Return [x, y] of the center of cell containing provided text 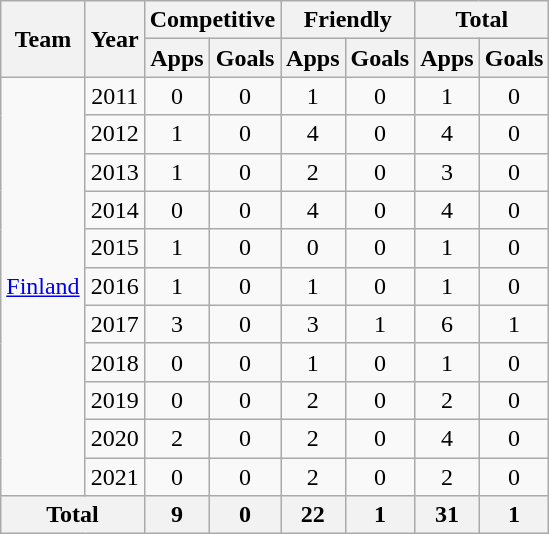
Team [43, 39]
2020 [114, 438]
2016 [114, 286]
6 [447, 324]
2017 [114, 324]
2012 [114, 134]
2013 [114, 172]
2011 [114, 96]
Year [114, 39]
Competitive [212, 20]
9 [176, 515]
2019 [114, 400]
31 [447, 515]
2015 [114, 248]
2014 [114, 210]
2018 [114, 362]
22 [313, 515]
2021 [114, 477]
Friendly [348, 20]
Finland [43, 286]
